Scan for the cell matching the given text and deliver its (x, y) coordinate at center. 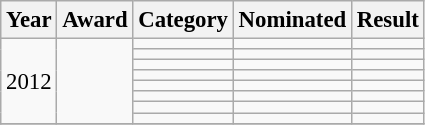
Category (183, 20)
2012 (29, 82)
Nominated (292, 20)
Year (29, 20)
Result (388, 20)
Award (95, 20)
